Extract the (X, Y) coordinate from the center of the cell holding the provided text.  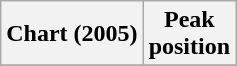
Peakposition (189, 34)
Chart (2005) (72, 34)
